Return [x, y] of the center of cell containing provided text 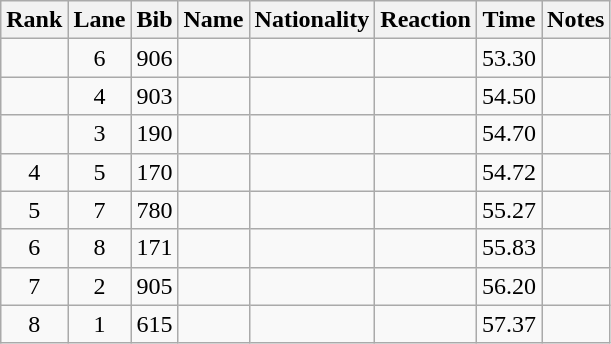
903 [154, 96]
Name [214, 20]
53.30 [510, 58]
905 [154, 286]
1 [100, 324]
54.70 [510, 134]
Time [510, 20]
54.50 [510, 96]
190 [154, 134]
54.72 [510, 172]
Lane [100, 20]
56.20 [510, 286]
Nationality [312, 20]
615 [154, 324]
Notes [576, 20]
55.83 [510, 248]
Rank [34, 20]
906 [154, 58]
2 [100, 286]
170 [154, 172]
Bib [154, 20]
Reaction [426, 20]
3 [100, 134]
55.27 [510, 210]
57.37 [510, 324]
171 [154, 248]
780 [154, 210]
